Locate the cell with the specified text and output its [x, y] center coordinate. 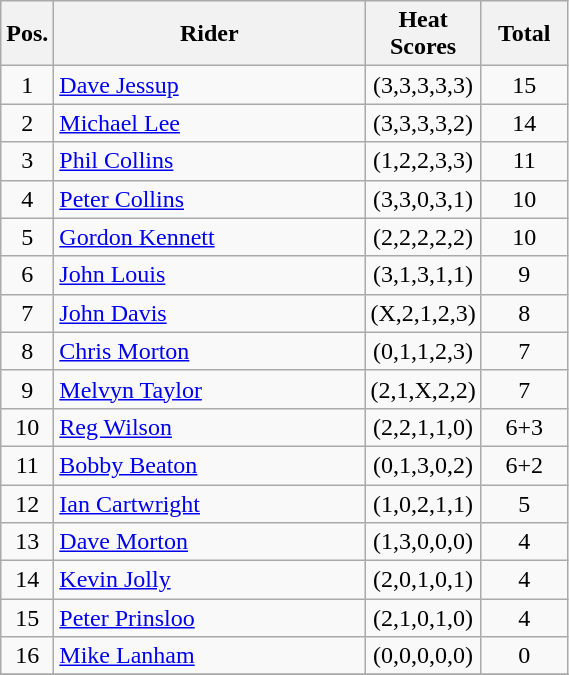
13 [28, 542]
(2,1,0,1,0) [423, 618]
Ian Cartwright [210, 503]
16 [28, 656]
(1,3,0,0,0) [423, 542]
Rider [210, 34]
Mike Lanham [210, 656]
(1,2,2,3,3) [423, 161]
3 [28, 161]
Dave Morton [210, 542]
(2,0,1,0,1) [423, 580]
2 [28, 123]
Peter Prinsloo [210, 618]
Michael Lee [210, 123]
(0,1,1,2,3) [423, 351]
(3,1,3,1,1) [423, 275]
(2,1,X,2,2) [423, 389]
Phil Collins [210, 161]
(0,0,0,0,0) [423, 656]
6 [28, 275]
(1,0,2,1,1) [423, 503]
(3,3,3,3,2) [423, 123]
Gordon Kennett [210, 237]
(X,2,1,2,3) [423, 313]
1 [28, 85]
(3,3,0,3,1) [423, 199]
Pos. [28, 34]
(3,3,3,3,3) [423, 85]
Total [524, 34]
(2,2,2,2,2) [423, 237]
6+3 [524, 427]
(2,2,1,1,0) [423, 427]
0 [524, 656]
John Louis [210, 275]
Melvyn Taylor [210, 389]
Chris Morton [210, 351]
6+2 [524, 465]
John Davis [210, 313]
(0,1,3,0,2) [423, 465]
Bobby Beaton [210, 465]
Peter Collins [210, 199]
Dave Jessup [210, 85]
Kevin Jolly [210, 580]
Heat Scores [423, 34]
Reg Wilson [210, 427]
12 [28, 503]
